Detect which cell encompasses the target text, then output its (x, y) center coordinate. 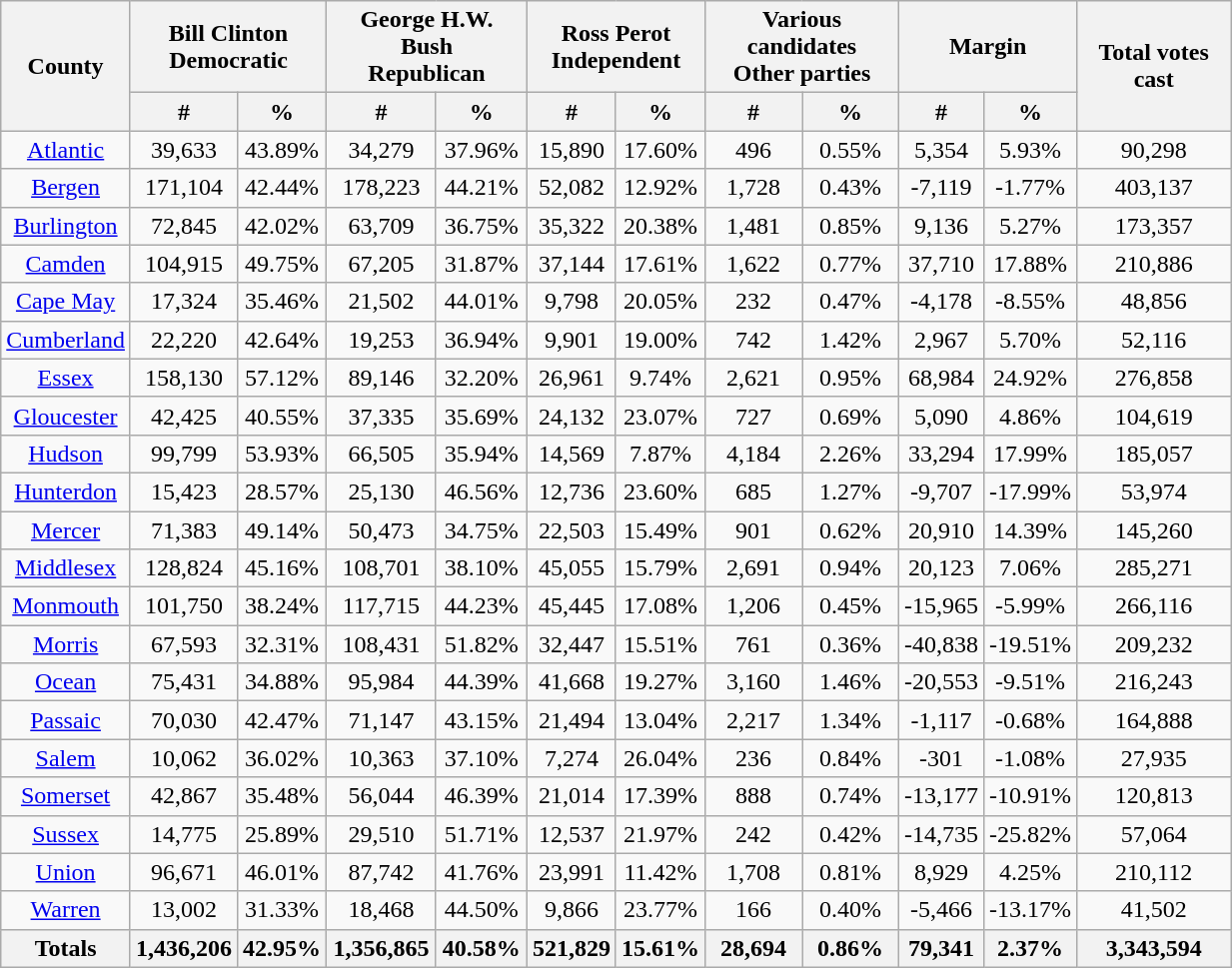
7.06% (1031, 568)
44.21% (482, 188)
Hudson (66, 454)
-15,965 (941, 606)
32.20% (482, 378)
53,974 (1154, 491)
37.96% (482, 150)
44.23% (482, 606)
14.39% (1031, 530)
14,775 (184, 834)
-9.51% (1031, 682)
79,341 (941, 948)
2,621 (753, 378)
3,160 (753, 682)
10,363 (382, 758)
23,991 (572, 872)
9,866 (572, 910)
40.55% (282, 416)
56,044 (382, 796)
33,294 (941, 454)
County (66, 66)
31.33% (282, 910)
12.92% (659, 188)
4.25% (1031, 872)
26.04% (659, 758)
0.43% (851, 188)
-1.08% (1031, 758)
52,082 (572, 188)
71,147 (382, 720)
51.82% (482, 644)
43.89% (282, 150)
32.31% (282, 644)
1.34% (851, 720)
2,691 (753, 568)
Atlantic (66, 150)
17.61% (659, 264)
22,503 (572, 530)
15.49% (659, 530)
285,271 (1154, 568)
266,116 (1154, 606)
-14,735 (941, 834)
39,633 (184, 150)
70,030 (184, 720)
101,750 (184, 606)
0.85% (851, 226)
1,356,865 (382, 948)
Total votes cast (1154, 66)
63,709 (382, 226)
20.38% (659, 226)
36.94% (482, 340)
42.95% (282, 948)
44.50% (482, 910)
5,090 (941, 416)
Burlington (66, 226)
5.93% (1031, 150)
34,279 (382, 150)
Bill ClintonDemocratic (228, 47)
685 (753, 491)
Salem (66, 758)
20,910 (941, 530)
19.00% (659, 340)
4.86% (1031, 416)
87,742 (382, 872)
45,445 (572, 606)
37,335 (382, 416)
67,205 (382, 264)
Essex (66, 378)
17.99% (1031, 454)
35.48% (282, 796)
496 (753, 150)
276,858 (1154, 378)
20.05% (659, 302)
1.42% (851, 340)
Ross PerotIndependent (616, 47)
-5,466 (941, 910)
17.08% (659, 606)
15.79% (659, 568)
67,593 (184, 644)
403,137 (1154, 188)
46.01% (282, 872)
-10.91% (1031, 796)
-17.99% (1031, 491)
4,184 (753, 454)
23.60% (659, 491)
727 (753, 416)
0.42% (851, 834)
9,901 (572, 340)
21,494 (572, 720)
-20,553 (941, 682)
17.39% (659, 796)
75,431 (184, 682)
41,668 (572, 682)
0.86% (851, 948)
42.47% (282, 720)
-40,838 (941, 644)
35.94% (482, 454)
31.87% (482, 264)
Hunterdon (66, 491)
42.02% (282, 226)
1,481 (753, 226)
0.62% (851, 530)
164,888 (1154, 720)
49.14% (282, 530)
95,984 (382, 682)
45,055 (572, 568)
-5.99% (1031, 606)
-1,117 (941, 720)
2.37% (1031, 948)
7,274 (572, 758)
1,708 (753, 872)
-19.51% (1031, 644)
49.75% (282, 264)
0.55% (851, 150)
51.71% (482, 834)
13,002 (184, 910)
24,132 (572, 416)
0.36% (851, 644)
158,130 (184, 378)
32,447 (572, 644)
-301 (941, 758)
24.92% (1031, 378)
2,967 (941, 340)
0.40% (851, 910)
9,798 (572, 302)
145,260 (1154, 530)
1.27% (851, 491)
28.57% (282, 491)
128,824 (184, 568)
37.10% (482, 758)
10,062 (184, 758)
44.39% (482, 682)
Gloucester (66, 416)
Mercer (66, 530)
42.44% (282, 188)
-13.17% (1031, 910)
15,423 (184, 491)
46.56% (482, 491)
19.27% (659, 682)
-4,178 (941, 302)
38.10% (482, 568)
12,736 (572, 491)
12,537 (572, 834)
-1.77% (1031, 188)
178,223 (382, 188)
40.58% (482, 948)
15.51% (659, 644)
108,431 (382, 644)
72,845 (184, 226)
8,929 (941, 872)
5,354 (941, 150)
901 (753, 530)
236 (753, 758)
7.87% (659, 454)
11.42% (659, 872)
Union (66, 872)
41,502 (1154, 910)
Morris (66, 644)
-9,707 (941, 491)
0.95% (851, 378)
761 (753, 644)
18,468 (382, 910)
48,856 (1154, 302)
Somerset (66, 796)
0.77% (851, 264)
1,206 (753, 606)
38.24% (282, 606)
210,112 (1154, 872)
23.07% (659, 416)
42,867 (184, 796)
68,984 (941, 378)
26,961 (572, 378)
Monmouth (66, 606)
15.61% (659, 948)
44.01% (482, 302)
45.16% (282, 568)
37,710 (941, 264)
108,701 (382, 568)
0.84% (851, 758)
-13,177 (941, 796)
71,383 (184, 530)
89,146 (382, 378)
Warren (66, 910)
66,505 (382, 454)
13.04% (659, 720)
36.02% (282, 758)
117,715 (382, 606)
57.12% (282, 378)
9,136 (941, 226)
90,298 (1154, 150)
17.60% (659, 150)
28,694 (753, 948)
25,130 (382, 491)
Middlesex (66, 568)
29,510 (382, 834)
37,144 (572, 264)
1,436,206 (184, 948)
Ocean (66, 682)
57,064 (1154, 834)
23.77% (659, 910)
1.46% (851, 682)
0.45% (851, 606)
53.93% (282, 454)
42,425 (184, 416)
Sussex (66, 834)
Passaic (66, 720)
2,217 (753, 720)
35.69% (482, 416)
104,915 (184, 264)
1,622 (753, 264)
42.64% (282, 340)
25.89% (282, 834)
41.76% (482, 872)
20,123 (941, 568)
1,728 (753, 188)
21,502 (382, 302)
19,253 (382, 340)
35,322 (572, 226)
104,619 (1154, 416)
5.70% (1031, 340)
21,014 (572, 796)
43.15% (482, 720)
173,357 (1154, 226)
34.75% (482, 530)
34.88% (282, 682)
209,232 (1154, 644)
888 (753, 796)
Cumberland (66, 340)
Totals (66, 948)
2.26% (851, 454)
-0.68% (1031, 720)
232 (753, 302)
Margin (988, 47)
3,343,594 (1154, 948)
0.81% (851, 872)
22,220 (184, 340)
210,886 (1154, 264)
0.94% (851, 568)
George H.W. BushRepublican (428, 47)
52,116 (1154, 340)
Bergen (66, 188)
185,057 (1154, 454)
-8.55% (1031, 302)
15,890 (572, 150)
46.39% (482, 796)
-25.82% (1031, 834)
166 (753, 910)
50,473 (382, 530)
14,569 (572, 454)
742 (753, 340)
0.47% (851, 302)
-7,119 (941, 188)
27,935 (1154, 758)
9.74% (659, 378)
99,799 (184, 454)
171,104 (184, 188)
96,671 (184, 872)
Various candidatesOther parties (802, 47)
242 (753, 834)
17,324 (184, 302)
0.69% (851, 416)
216,243 (1154, 682)
521,829 (572, 948)
Camden (66, 264)
5.27% (1031, 226)
36.75% (482, 226)
35.46% (282, 302)
21.97% (659, 834)
Cape May (66, 302)
120,813 (1154, 796)
17.88% (1031, 264)
0.74% (851, 796)
